For the text-containing cell, return its midpoint in (x, y) coordinate format. 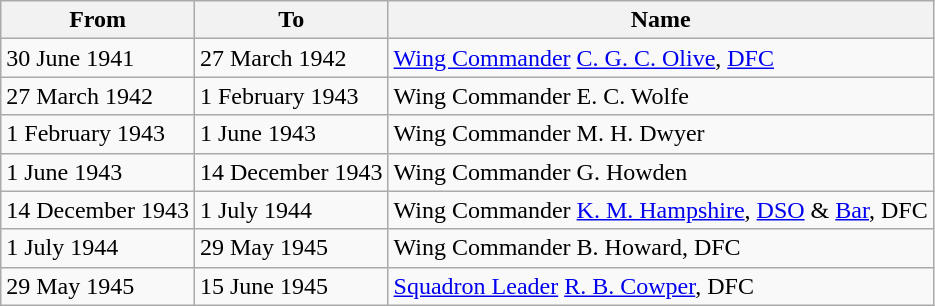
Name (660, 20)
Wing Commander C. G. C. Olive, DFC (660, 58)
Wing Commander K. M. Hampshire, DSO & Bar, DFC (660, 210)
From (98, 20)
30 June 1941 (98, 58)
Wing Commander M. H. Dwyer (660, 134)
Wing Commander B. Howard, DFC (660, 248)
15 June 1945 (291, 286)
Squadron Leader R. B. Cowper, DFC (660, 286)
To (291, 20)
Wing Commander G. Howden (660, 172)
Wing Commander E. C. Wolfe (660, 96)
